Return the (x, y) coordinate for the center point of the cell that contains the specified text.  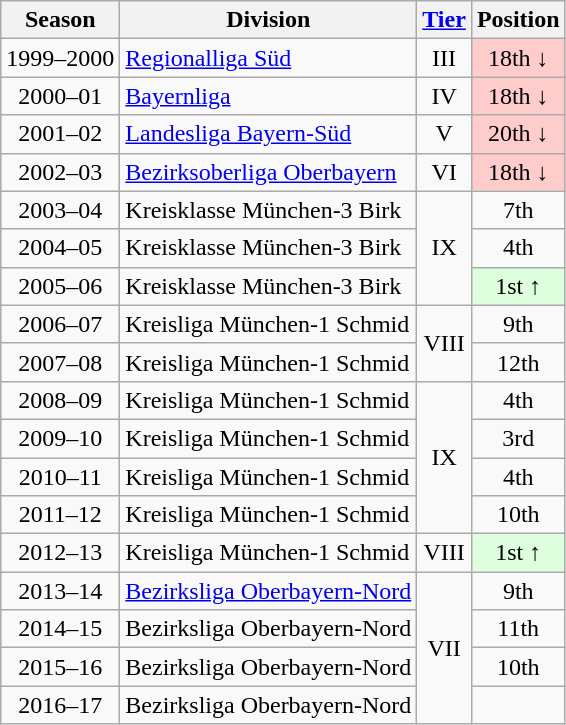
VI (444, 172)
1999–2000 (60, 58)
20th ↓ (518, 134)
2006–07 (60, 324)
2002–03 (60, 172)
2016–17 (60, 705)
Division (268, 20)
2003–04 (60, 210)
Bayernliga (268, 96)
IV (444, 96)
2012–13 (60, 553)
2014–15 (60, 629)
2010–11 (60, 477)
2009–10 (60, 438)
Season (60, 20)
2011–12 (60, 515)
2001–02 (60, 134)
Regionalliga Süd (268, 58)
12th (518, 362)
Tier (444, 20)
2000–01 (60, 96)
Bezirksoberliga Oberbayern (268, 172)
2008–09 (60, 400)
VII (444, 648)
7th (518, 210)
2007–08 (60, 362)
2005–06 (60, 286)
2015–16 (60, 667)
V (444, 134)
2013–14 (60, 591)
Landesliga Bayern-Süd (268, 134)
3rd (518, 438)
Position (518, 20)
11th (518, 629)
2004–05 (60, 248)
III (444, 58)
